Find where the given text appears and provide that cell's center as [x, y] coordinate. 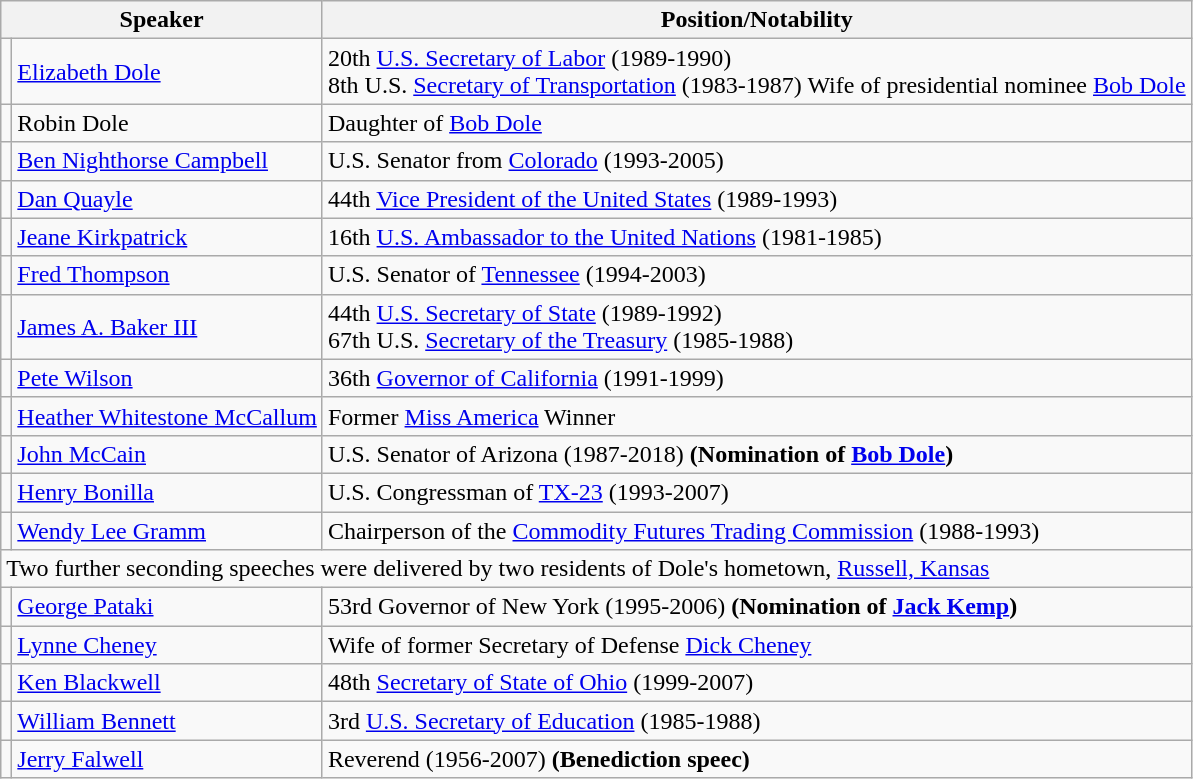
U.S. Congressman of TX-23 (1993-2007) [756, 492]
George Pataki [168, 607]
44th U.S. Secretary of State (1989-1992)67th U.S. Secretary of the Treasury (1985-1988) [756, 326]
Former Miss America Winner [756, 416]
Jerry Falwell [168, 759]
16th U.S. Ambassador to the United Nations (1981-1985) [756, 237]
Wendy Lee Gramm [168, 531]
Chairperson of the Commodity Futures Trading Commission (1988-1993) [756, 531]
Position/Notability [756, 20]
Wife of former Secretary of Defense Dick Cheney [756, 645]
Ken Blackwell [168, 683]
3rd U.S. Secretary of Education (1985-1988) [756, 721]
U.S. Senator of Tennessee (1994-2003) [756, 275]
Elizabeth Dole [168, 72]
Fred Thompson [168, 275]
53rd Governor of New York (1995-2006) (Nomination of Jack Kemp) [756, 607]
Two further seconding speeches were delivered by two residents of Dole's hometown, Russell, Kansas [596, 569]
36th Governor of California (1991-1999) [756, 378]
John McCain [168, 454]
U.S. Senator of Arizona (1987-2018) (Nomination of Bob Dole) [756, 454]
Robin Dole [168, 123]
Henry Bonilla [168, 492]
Speaker [162, 20]
Ben Nighthorse Campbell [168, 161]
48th Secretary of State of Ohio (1999-2007) [756, 683]
U.S. Senator from Colorado (1993-2005) [756, 161]
William Bennett [168, 721]
Lynne Cheney [168, 645]
James A. Baker III [168, 326]
44th Vice President of the United States (1989-1993) [756, 199]
Heather Whitestone McCallum [168, 416]
Dan Quayle [168, 199]
Daughter of Bob Dole [756, 123]
20th U.S. Secretary of Labor (1989-1990)8th U.S. Secretary of Transportation (1983-1987) Wife of presidential nominee Bob Dole [756, 72]
Jeane Kirkpatrick [168, 237]
Reverend (1956-2007) (Benediction speec) [756, 759]
Pete Wilson [168, 378]
